Find where the given text appears and provide that cell's center as (X, Y) coordinate. 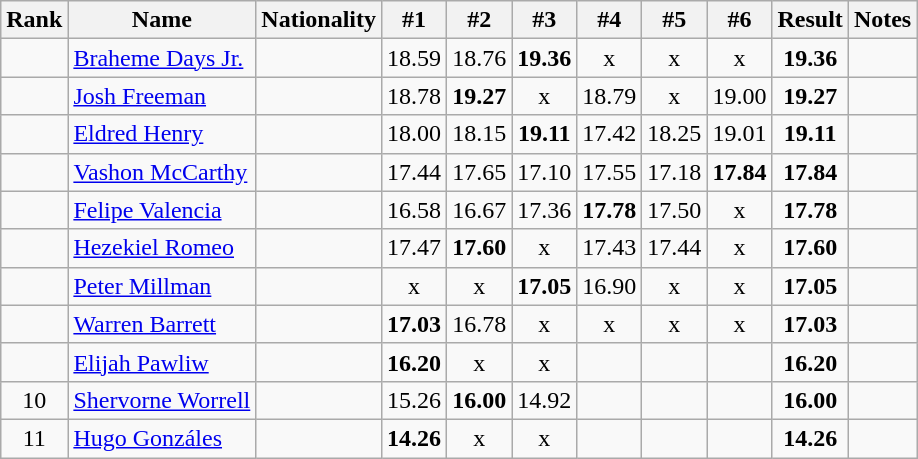
17.42 (610, 134)
17.10 (544, 172)
19.01 (740, 134)
17.43 (610, 248)
16.78 (480, 324)
Shervorne Worrell (162, 400)
#6 (740, 20)
14.92 (544, 400)
Hezekiel Romeo (162, 248)
10 (34, 400)
Eldred Henry (162, 134)
#5 (674, 20)
Notes (882, 20)
Result (810, 20)
Felipe Valencia (162, 210)
17.55 (610, 172)
Name (162, 20)
Hugo Gonzáles (162, 438)
16.58 (414, 210)
Warren Barrett (162, 324)
#1 (414, 20)
18.15 (480, 134)
19.00 (740, 96)
11 (34, 438)
#2 (480, 20)
18.00 (414, 134)
Braheme Days Jr. (162, 58)
18.78 (414, 96)
18.25 (674, 134)
18.59 (414, 58)
Nationality (319, 20)
16.90 (610, 286)
17.36 (544, 210)
16.67 (480, 210)
17.65 (480, 172)
Josh Freeman (162, 96)
18.79 (610, 96)
Vashon McCarthy (162, 172)
Peter Millman (162, 286)
18.76 (480, 58)
Elijah Pawliw (162, 362)
#3 (544, 20)
Rank (34, 20)
15.26 (414, 400)
17.47 (414, 248)
17.18 (674, 172)
17.50 (674, 210)
#4 (610, 20)
